Provide the (x, y) coordinate of the cell's center where the given text is located.  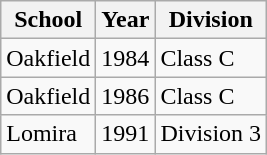
Year (126, 20)
Division (211, 20)
Division 3 (211, 134)
1986 (126, 96)
1984 (126, 58)
1991 (126, 134)
Lomira (48, 134)
School (48, 20)
